Pinpoint the cell where the given text exists, returning its [x, y] midpoint coordinate. 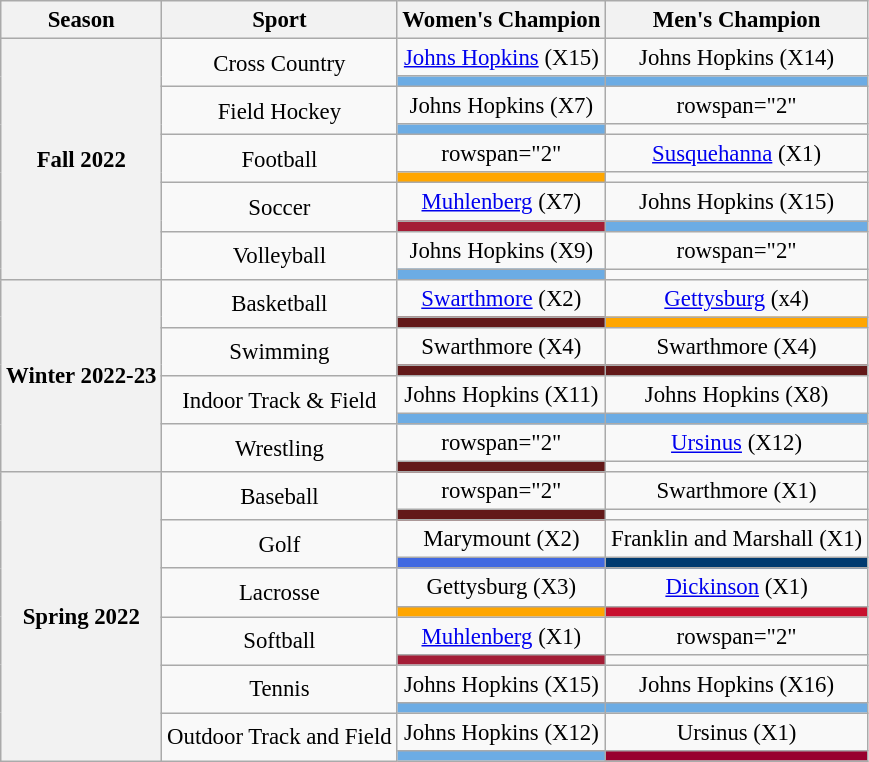
Johns Hopkins (X16) [737, 684]
Johns Hopkins (X8) [737, 395]
Swarthmore (X1) [737, 491]
Softball [280, 641]
Marymount (X2) [502, 539]
Gettysburg (X3) [502, 588]
Winter 2022-23 [82, 376]
Susquehanna (X1) [737, 154]
Football [280, 159]
Baseball [280, 496]
Soccer [280, 207]
Cross Country [280, 63]
Women's Champion [502, 20]
Lacrosse [280, 593]
Muhlenberg (X7) [502, 202]
Ursinus (X1) [737, 732]
Johns Hopkins (X9) [502, 250]
Swimming [280, 352]
Wrestling [280, 448]
Volleyball [280, 255]
Swarthmore (X2) [502, 298]
Gettysburg (x4) [737, 298]
Ursinus (X12) [737, 443]
Tennis [280, 689]
Johns Hopkins (X14) [737, 58]
Indoor Track & Field [280, 400]
Fall 2022 [82, 160]
Spring 2022 [82, 616]
Field Hockey [280, 111]
Golf [280, 544]
Dickinson (X1) [737, 588]
Franklin and Marshall (X1) [737, 539]
Johns Hopkins (X12) [502, 732]
Season [82, 20]
Outdoor Track and Field [280, 737]
Johns Hopkins (X7) [502, 106]
Men's Champion [737, 20]
Johns Hopkins (X11) [502, 395]
Muhlenberg (X1) [502, 636]
Sport [280, 20]
Basketball [280, 303]
